Capture the cell that displays the provided text and extract its (x, y) central coordinate. 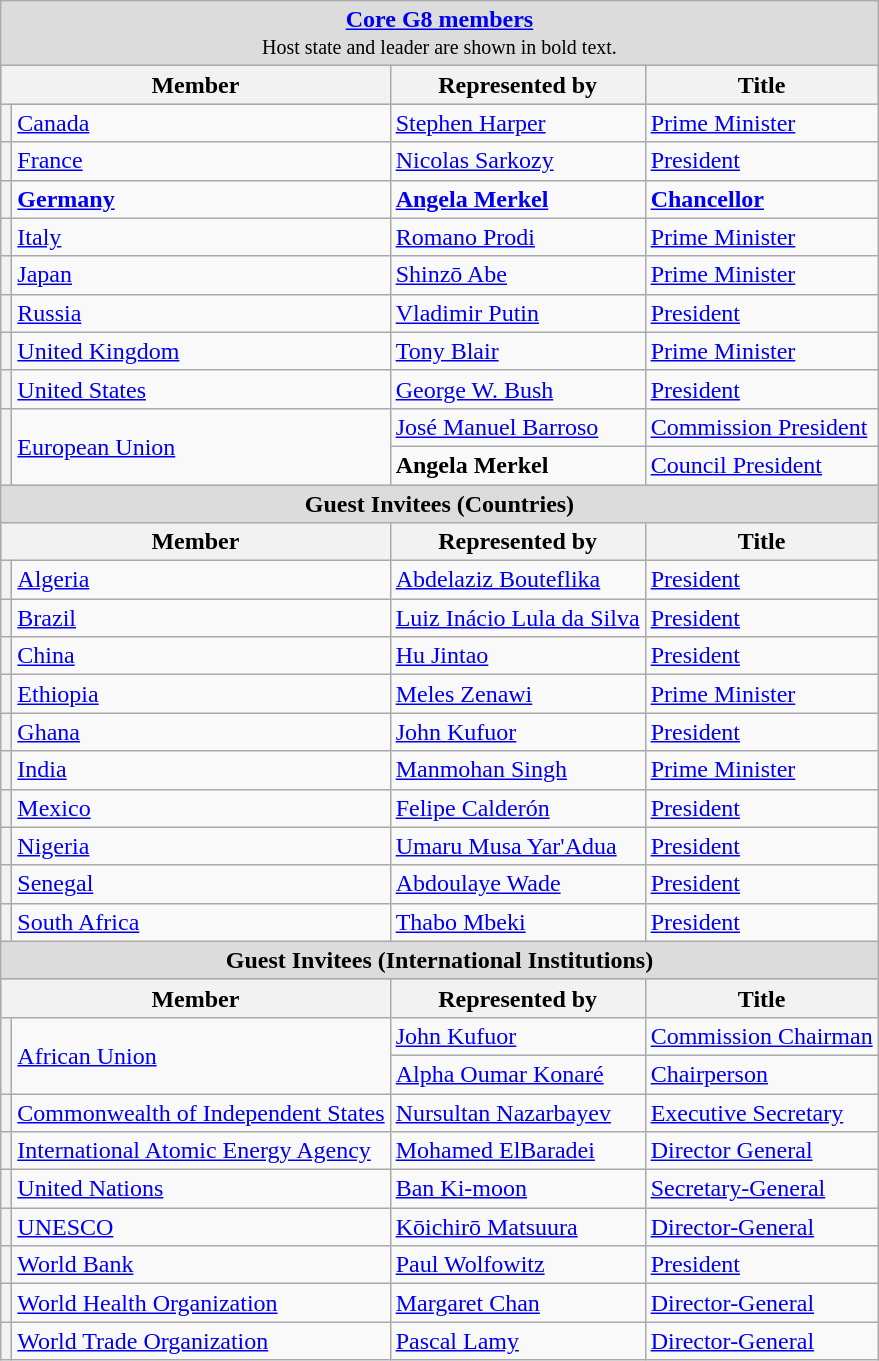
Core G8 membersHost state and leader are shown in bold text. (440, 34)
International Atomic Energy Agency (201, 1151)
Kōichirō Matsuura (518, 1227)
India (201, 770)
Director General (762, 1151)
France (201, 161)
Chancellor (762, 199)
China (201, 656)
Ban Ki-moon (518, 1189)
World Health Organization (201, 1303)
Hu Jintao (518, 656)
Abdelaziz Bouteflika (518, 580)
South Africa (201, 922)
World Bank (201, 1265)
Russia (201, 313)
Guest Invitees (Countries) (440, 503)
Abdoulaye Wade (518, 884)
Thabo Mbeki (518, 922)
Commission Chairman (762, 1036)
Ghana (201, 732)
Umaru Musa Yar'Adua (518, 846)
Council President (762, 465)
Commission President (762, 427)
Algeria (201, 580)
Meles Zenawi (518, 694)
World Trade Organization (201, 1341)
Pascal Lamy (518, 1341)
Paul Wolfowitz (518, 1265)
Romano Prodi (518, 237)
George W. Bush (518, 389)
Nicolas Sarkozy (518, 161)
Chairperson (762, 1074)
Stephen Harper (518, 123)
Senegal (201, 884)
Luiz Inácio Lula da Silva (518, 618)
José Manuel Barroso (518, 427)
United Kingdom (201, 351)
United Nations (201, 1189)
Manmohan Singh (518, 770)
Margaret Chan (518, 1303)
Germany (201, 199)
European Union (201, 446)
Ethiopia (201, 694)
Japan (201, 275)
Italy (201, 237)
Alpha Oumar Konaré (518, 1074)
Felipe Calderón (518, 808)
Shinzō Abe (518, 275)
Brazil (201, 618)
United States (201, 389)
Vladimir Putin (518, 313)
African Union (201, 1055)
UNESCO (201, 1227)
Mexico (201, 808)
Commonwealth of Independent States (201, 1113)
Nigeria (201, 846)
Secretary-General (762, 1189)
Tony Blair (518, 351)
Mohamed ElBaradei (518, 1151)
Nursultan Nazarbayev (518, 1113)
Canada (201, 123)
Executive Secretary (762, 1113)
Guest Invitees (International Institutions) (440, 960)
